Detect which cell encompasses the target text, then output its (X, Y) center coordinate. 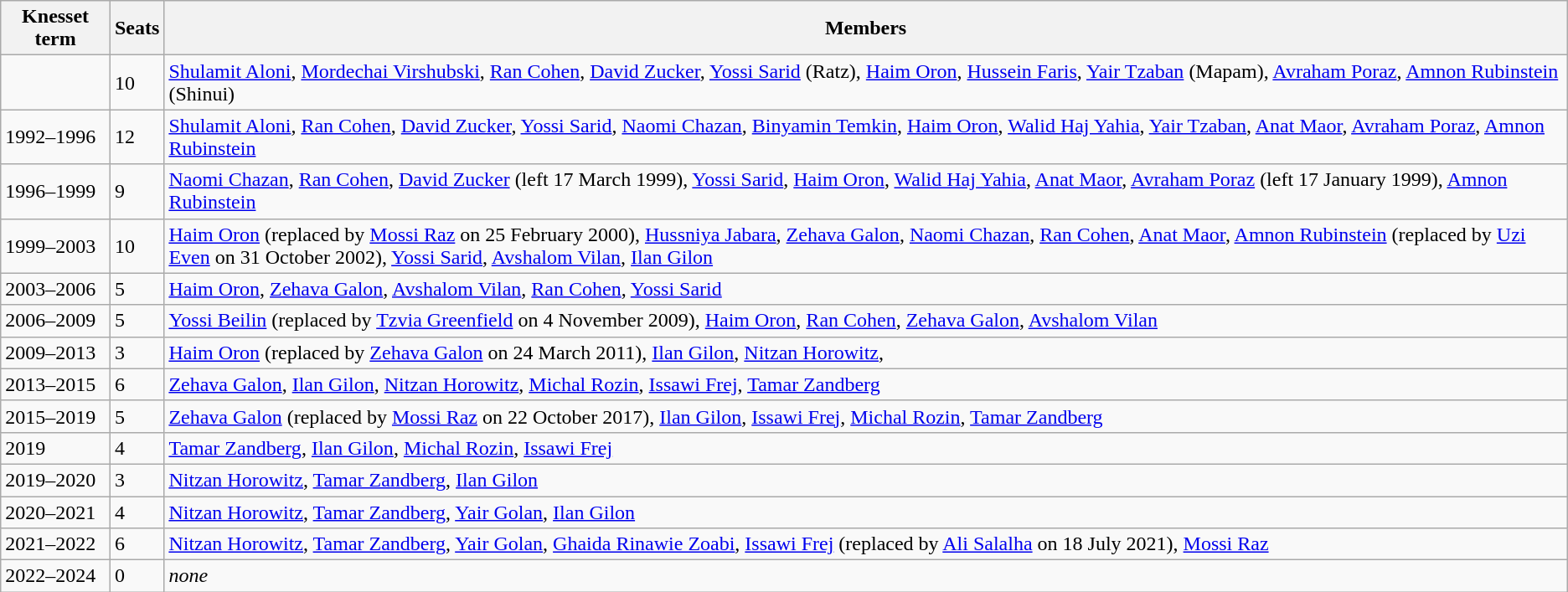
2019 (55, 448)
9 (137, 191)
Yossi Beilin (replaced by Tzvia Greenfield on 4 November 2009), Haim Oron, Ran Cohen, Zehava Galon, Avshalom Vilan (866, 321)
2015–2019 (55, 416)
12 (137, 137)
2013–2015 (55, 384)
Nitzan Horowitz, Tamar Zandberg, Yair Golan, Ilan Gilon (866, 512)
Haim Oron, Zehava Galon, Avshalom Vilan, Ran Cohen, Yossi Sarid (866, 289)
2021–2022 (55, 544)
1996–1999 (55, 191)
2006–2009 (55, 321)
2009–2013 (55, 353)
Tamar Zandberg, Ilan Gilon, Michal Rozin, Issawi Frej (866, 448)
Haim Oron (replaced by Zehava Galon on 24 March 2011), Ilan Gilon, Nitzan Horowitz, (866, 353)
2003–2006 (55, 289)
2019–2020 (55, 480)
Members (866, 28)
Nitzan Horowitz, Tamar Zandberg, Yair Golan, Ghaida Rinawie Zoabi, Issawi Frej (replaced by Ali Salalha on 18 July 2021), Mossi Raz (866, 544)
Knesset term (55, 28)
1999–2003 (55, 246)
Zehava Galon, Ilan Gilon, Nitzan Horowitz, Michal Rozin, Issawi Frej, Tamar Zandberg (866, 384)
Zehava Galon (replaced by Mossi Raz on 22 October 2017), Ilan Gilon, Issawi Frej, Michal Rozin, Tamar Zandberg (866, 416)
0 (137, 576)
2020–2021 (55, 512)
Nitzan Horowitz, Tamar Zandberg, Ilan Gilon (866, 480)
none (866, 576)
2022–2024 (55, 576)
1992–1996 (55, 137)
Seats (137, 28)
